Provide the (X, Y) coordinate of the cell's center where the given text is located.  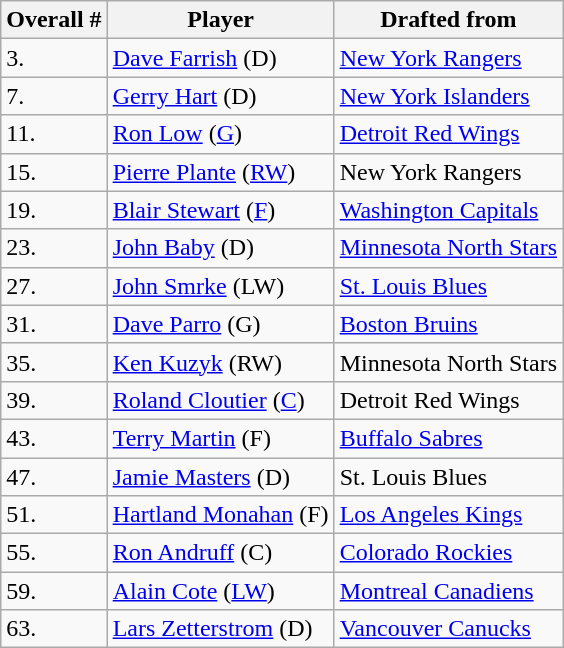
27. (54, 286)
Jamie Masters (D) (220, 477)
Ron Low (G) (220, 134)
59. (54, 591)
63. (54, 629)
Player (220, 20)
31. (54, 324)
Colorado Rockies (448, 553)
Boston Bruins (448, 324)
Terry Martin (F) (220, 438)
Gerry Hart (D) (220, 96)
39. (54, 400)
Ken Kuzyk (RW) (220, 362)
Drafted from (448, 20)
Vancouver Canucks (448, 629)
23. (54, 248)
55. (54, 553)
Dave Parro (G) (220, 324)
51. (54, 515)
Alain Cote (LW) (220, 591)
Hartland Monahan (F) (220, 515)
John Smrke (LW) (220, 286)
Lars Zetterstrom (D) (220, 629)
Ron Andruff (C) (220, 553)
Los Angeles Kings (448, 515)
New York Islanders (448, 96)
Dave Farrish (D) (220, 58)
35. (54, 362)
47. (54, 477)
15. (54, 172)
Buffalo Sabres (448, 438)
Washington Capitals (448, 210)
John Baby (D) (220, 248)
43. (54, 438)
Blair Stewart (F) (220, 210)
19. (54, 210)
Overall # (54, 20)
11. (54, 134)
Roland Cloutier (C) (220, 400)
7. (54, 96)
Montreal Canadiens (448, 591)
3. (54, 58)
Pierre Plante (RW) (220, 172)
